Determine the (x, y) coordinate at the center of the cell enclosing the given text.  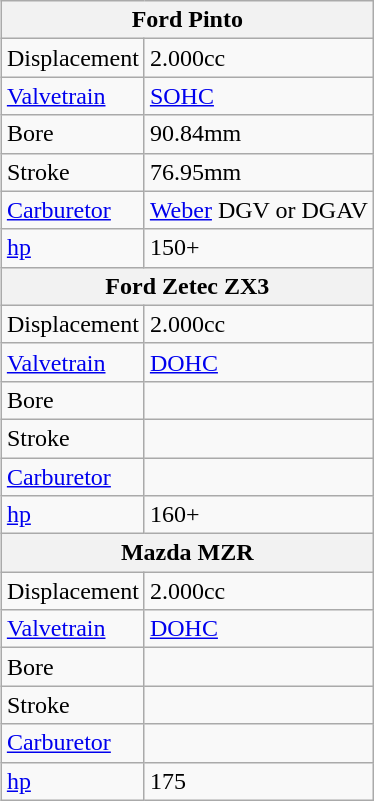
SOHC (258, 96)
Weber DGV or DGAV (258, 210)
Mazda MZR (187, 553)
Ford Zetec ZX3 (187, 286)
Ford Pinto (187, 20)
160+ (258, 515)
90.84mm (258, 134)
76.95mm (258, 172)
150+ (258, 248)
175 (258, 781)
